Return the [X, Y] coordinate for the center point of the cell that contains the specified text.  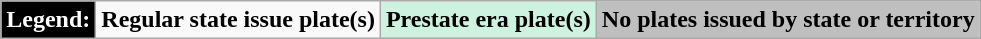
Regular state issue plate(s) [238, 20]
Prestate era plate(s) [488, 20]
Legend: [48, 20]
No plates issued by state or territory [788, 20]
